Detect which cell encompasses the target text, then output its (X, Y) center coordinate. 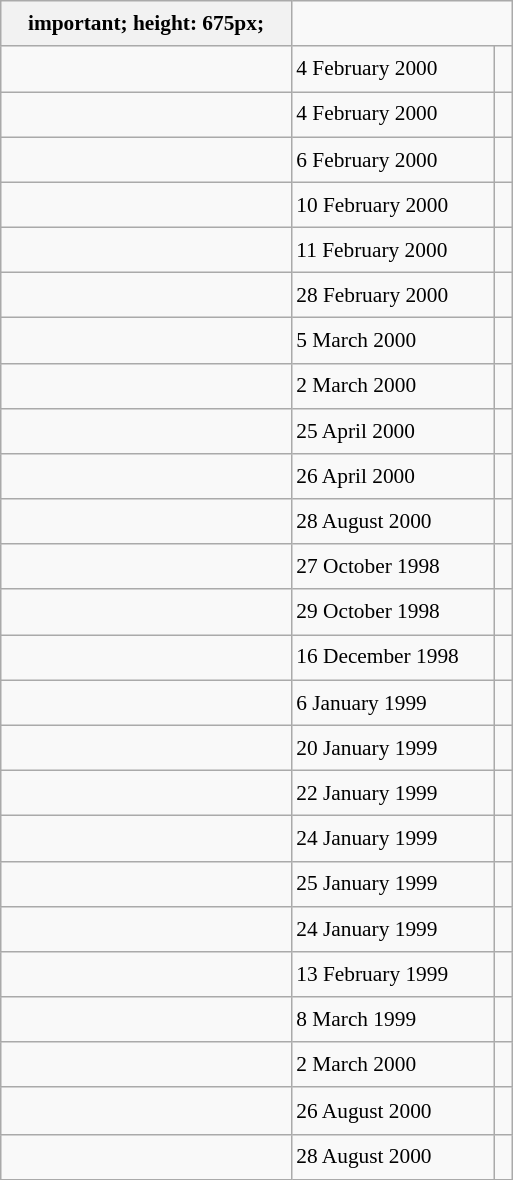
16 December 1998 (393, 658)
25 April 2000 (393, 430)
13 February 1999 (393, 974)
26 August 2000 (393, 1110)
28 February 2000 (393, 296)
29 October 1998 (393, 612)
6 January 1999 (393, 702)
26 April 2000 (393, 476)
important; height: 675px; (146, 24)
11 February 2000 (393, 250)
25 January 1999 (393, 884)
27 October 1998 (393, 566)
10 February 2000 (393, 204)
8 March 1999 (393, 1020)
5 March 2000 (393, 340)
20 January 1999 (393, 748)
6 February 2000 (393, 160)
22 January 1999 (393, 792)
